Search for the cell housing the specified text and yield its [x, y] center coordinate. 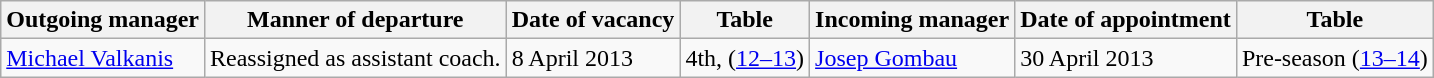
Pre-season (13–14) [1334, 58]
Date of appointment [1126, 20]
Manner of departure [355, 20]
4th, (12–13) [745, 58]
Incoming manager [912, 20]
Michael Valkanis [103, 58]
Reassigned as assistant coach. [355, 58]
Date of vacancy [593, 20]
8 April 2013 [593, 58]
Outgoing manager [103, 20]
Josep Gombau [912, 58]
30 April 2013 [1126, 58]
